Return the [X, Y] coordinate for the center point of the cell that contains the specified text.  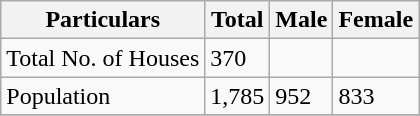
Total No. of Houses [103, 58]
Population [103, 96]
952 [302, 96]
Total [238, 20]
Female [376, 20]
Male [302, 20]
1,785 [238, 96]
370 [238, 58]
Particulars [103, 20]
833 [376, 96]
